Capture the cell that displays the provided text and extract its [X, Y] central coordinate. 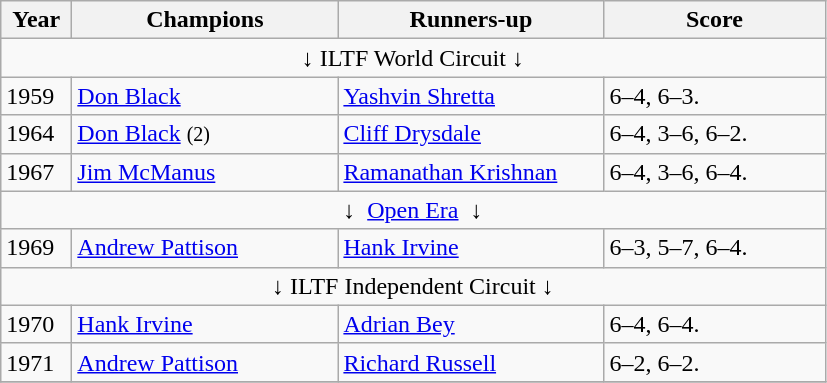
↓ ILTF Independent Circuit ↓ [413, 286]
Yashvin Shretta [471, 96]
Jim McManus [205, 172]
1959 [36, 96]
↓ Open Era ↓ [413, 210]
1970 [36, 324]
Year [36, 20]
6–3, 5–7, 6–4. [714, 248]
Score [714, 20]
1969 [36, 248]
6–2, 6–2. [714, 362]
6–4, 6–4. [714, 324]
Richard Russell [471, 362]
1967 [36, 172]
1964 [36, 134]
Ramanathan Krishnan [471, 172]
Cliff Drysdale [471, 134]
Adrian Bey [471, 324]
6–4, 3–6, 6–4. [714, 172]
6–4, 6–3. [714, 96]
Don Black [205, 96]
Runners-up [471, 20]
1971 [36, 362]
↓ ILTF World Circuit ↓ [413, 58]
Don Black (2) [205, 134]
6–4, 3–6, 6–2. [714, 134]
Champions [205, 20]
